Find where the given text appears and provide that cell's center as (x, y) coordinate. 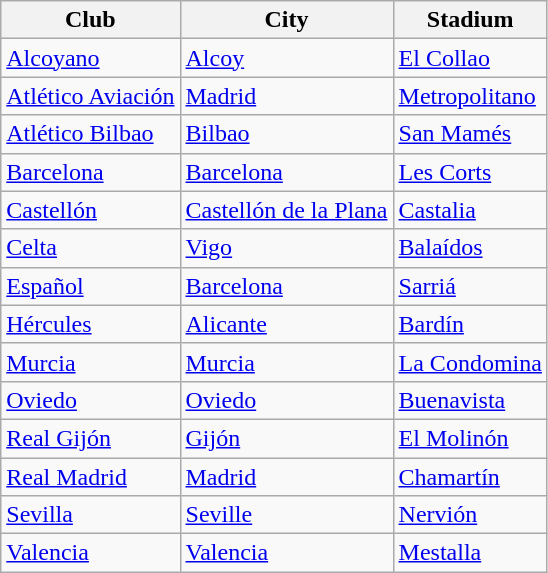
Alicante (286, 324)
San Mamés (470, 134)
El Molinón (470, 438)
Seville (286, 515)
Real Madrid (90, 477)
Buenavista (470, 400)
Vigo (286, 248)
Balaídos (470, 248)
Metropolitano (470, 96)
Alcoy (286, 58)
Real Gijón (90, 438)
Alcoyano (90, 58)
Mestalla (470, 553)
Sarriá (470, 286)
Español (90, 286)
Hércules (90, 324)
Castalia (470, 210)
Nervión (470, 515)
Sevilla (90, 515)
Club (90, 20)
City (286, 20)
Atlético Bilbao (90, 134)
Bilbao (286, 134)
Castellón de la Plana (286, 210)
La Condomina (470, 362)
Chamartín (470, 477)
Les Corts (470, 172)
Gijón (286, 438)
El Collao (470, 58)
Stadium (470, 20)
Atlético Aviación (90, 96)
Bardín (470, 324)
Celta (90, 248)
Castellón (90, 210)
